Capture the cell that displays the provided text and extract its [X, Y] central coordinate. 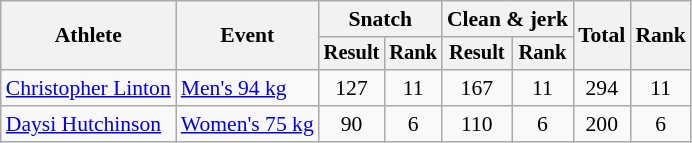
Athlete [88, 36]
110 [477, 124]
Women's 75 kg [248, 124]
200 [602, 124]
294 [602, 88]
Christopher Linton [88, 88]
Total [602, 36]
127 [352, 88]
Snatch [380, 19]
Clean & jerk [508, 19]
167 [477, 88]
90 [352, 124]
Men's 94 kg [248, 88]
Event [248, 36]
Daysi Hutchinson [88, 124]
